Search for the cell housing the specified text and yield its (X, Y) center coordinate. 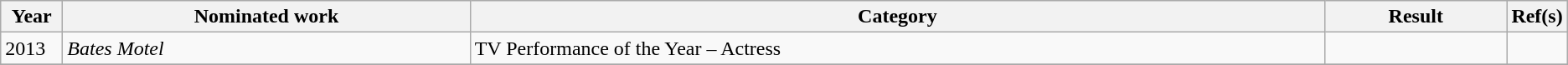
Result (1416, 17)
2013 (32, 48)
TV Performance of the Year – Actress (897, 48)
Nominated work (266, 17)
Year (32, 17)
Ref(s) (1537, 17)
Category (897, 17)
Bates Motel (266, 48)
